Provide the [x, y] coordinate of the cell's center where the given text is located.  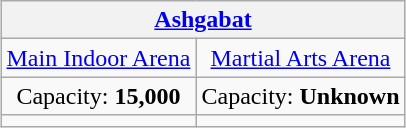
Main Indoor Arena [98, 58]
Capacity: Unknown [300, 96]
Capacity: 15,000 [98, 96]
Ashgabat [203, 20]
Martial Arts Arena [300, 58]
